For the text-containing cell, return its midpoint in [x, y] coordinate format. 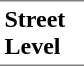
Street Level [42, 33]
